For the text-containing cell, return its midpoint in [x, y] coordinate format. 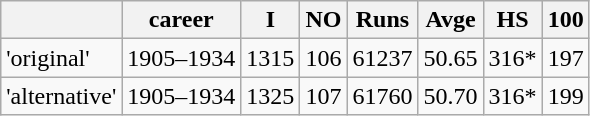
Runs [382, 20]
'alternative' [62, 96]
Avge [450, 20]
199 [566, 96]
100 [566, 20]
I [270, 20]
50.70 [450, 96]
61237 [382, 58]
1325 [270, 96]
1315 [270, 58]
'original' [62, 58]
HS [512, 20]
career [182, 20]
61760 [382, 96]
107 [324, 96]
106 [324, 58]
197 [566, 58]
50.65 [450, 58]
NO [324, 20]
